Scan for the cell matching the given text and deliver its [x, y] coordinate at center. 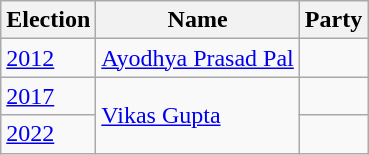
Name [198, 20]
Ayodhya Prasad Pal [198, 58]
Election [48, 20]
2012 [48, 58]
2017 [48, 96]
Party [333, 20]
2022 [48, 134]
Vikas Gupta [198, 115]
